From the cell containing the given text, extract its center point as [X, Y] coordinate. 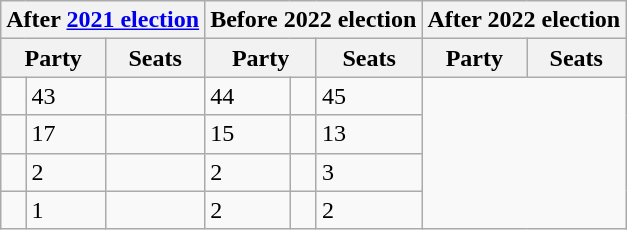
3 [368, 172]
44 [248, 96]
13 [368, 134]
After 2022 election [524, 20]
45 [368, 96]
17 [66, 134]
Before 2022 election [314, 20]
1 [66, 210]
43 [66, 96]
15 [248, 134]
After 2021 election [103, 20]
